Output the (X, Y) coordinate of the center of the cell containing the given text.  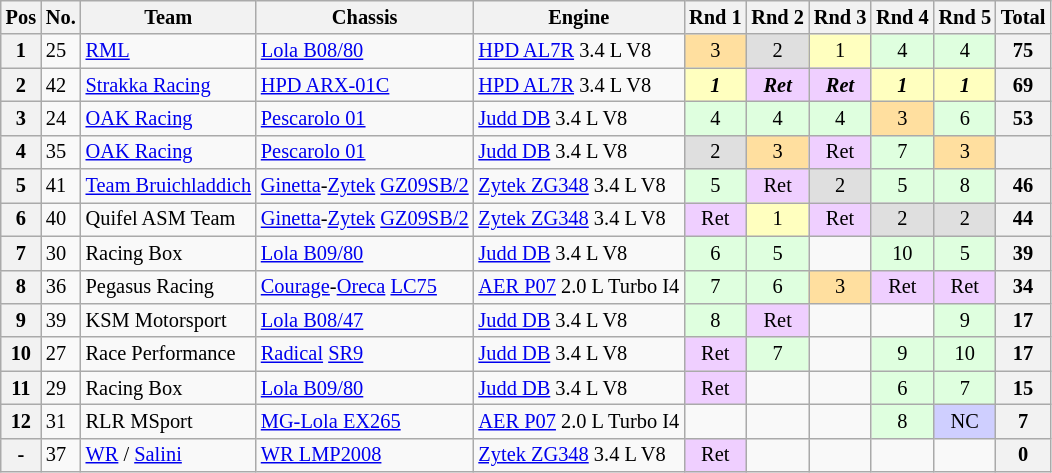
27 (61, 354)
37 (61, 455)
11 (21, 388)
30 (61, 253)
40 (61, 219)
69 (1023, 85)
36 (61, 287)
Lola B08/80 (365, 51)
42 (61, 85)
Courage-Oreca LC75 (365, 287)
MG-Lola EX265 (365, 421)
HPD ARX-01C (365, 85)
NC (965, 421)
24 (61, 118)
53 (1023, 118)
46 (1023, 186)
Radical SR9 (365, 354)
Rnd 1 (715, 17)
WR LMP2008 (365, 455)
Quifel ASM Team (168, 219)
No. (61, 17)
Chassis (365, 17)
Lola B08/47 (365, 320)
Rnd 5 (965, 17)
Rnd 2 (777, 17)
Rnd 4 (902, 17)
Total (1023, 17)
41 (61, 186)
WR / Salini (168, 455)
35 (61, 152)
- (21, 455)
Race Performance (168, 354)
25 (61, 51)
75 (1023, 51)
0 (1023, 455)
15 (1023, 388)
Engine (578, 17)
Strakka Racing (168, 85)
31 (61, 421)
Team (168, 17)
34 (1023, 287)
Pegasus Racing (168, 287)
RLR MSport (168, 421)
Team Bruichladdich (168, 186)
Pos (21, 17)
RML (168, 51)
44 (1023, 219)
12 (21, 421)
KSM Motorsport (168, 320)
29 (61, 388)
Rnd 3 (840, 17)
